Pinpoint the cell where the given text exists, returning its [X, Y] midpoint coordinate. 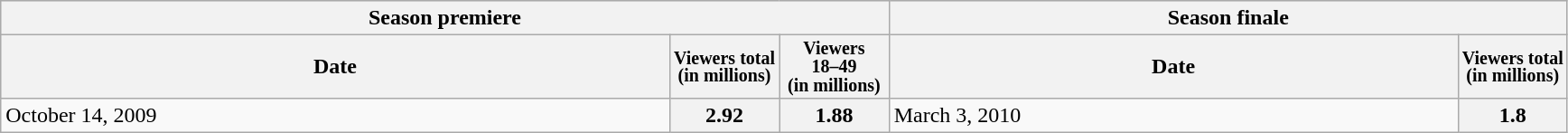
Viewers18–49(in millions) [835, 67]
1.88 [835, 115]
1.8 [1512, 115]
October 14, 2009 [336, 115]
Season premiere [444, 18]
2.92 [724, 115]
Season finale [1228, 18]
March 3, 2010 [1173, 115]
